For the text-containing cell, return its midpoint in [X, Y] coordinate format. 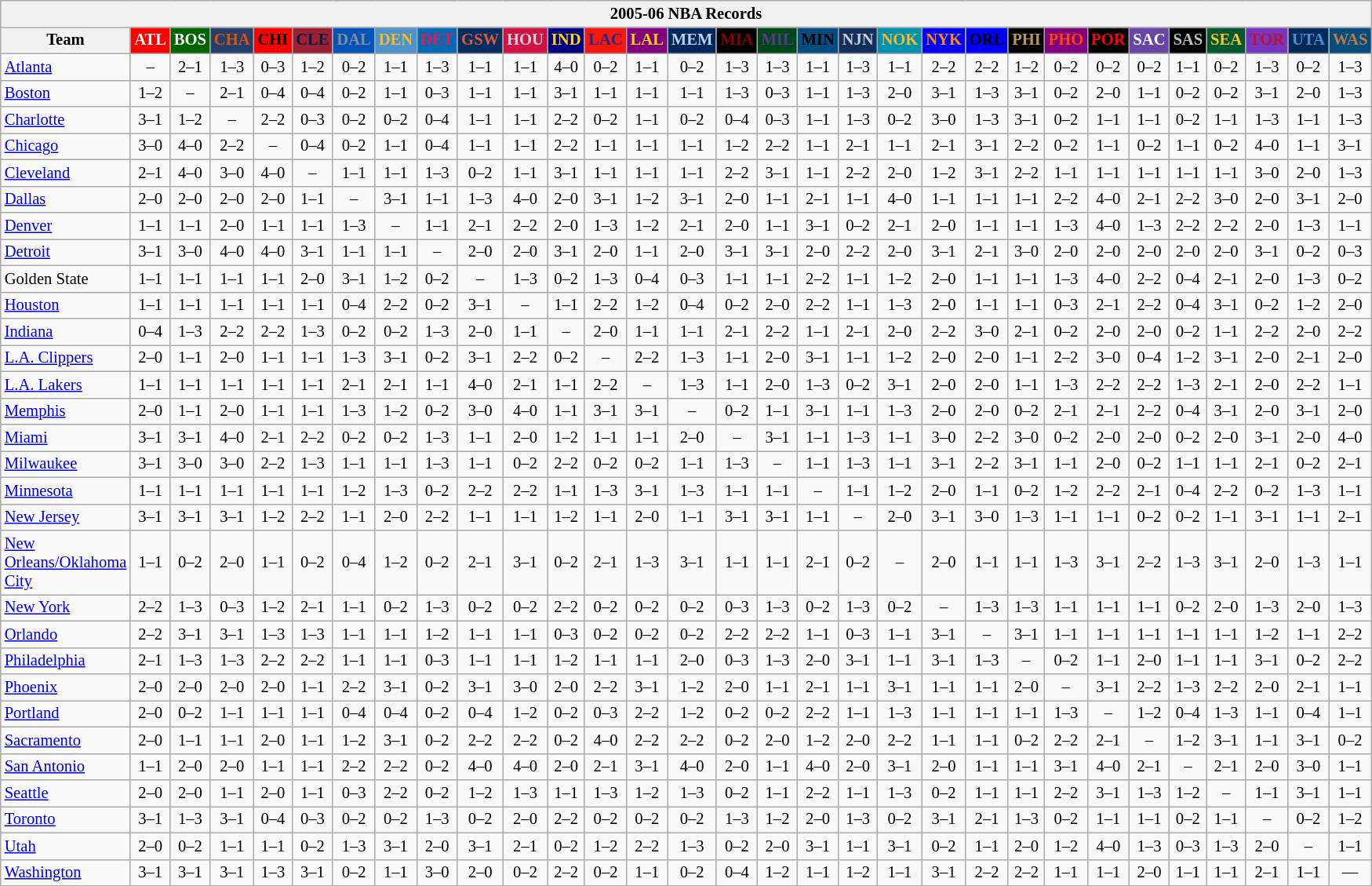
Phoenix [66, 687]
MIN [818, 40]
IND [566, 40]
Houston [66, 305]
Toronto [66, 819]
Miami [66, 437]
Charlotte [66, 120]
PHO [1066, 40]
POR [1108, 40]
Memphis [66, 411]
SAS [1188, 40]
Boston [66, 93]
Denver [66, 225]
GSW [480, 40]
Golden State [66, 279]
DEN [395, 40]
New Jersey [66, 517]
DET [437, 40]
MIL [778, 40]
Orlando [66, 634]
ORL [987, 40]
WAS [1350, 40]
LAL [647, 40]
Minnesota [66, 490]
HOU [526, 40]
Dallas [66, 199]
Washington [66, 873]
Team [66, 40]
CHI [273, 40]
TOR [1267, 40]
NOK [901, 40]
Milwaukee [66, 464]
SAC [1148, 40]
DAL [353, 40]
CHA [232, 40]
BOS [190, 40]
MIA [737, 40]
SEA [1226, 40]
Detroit [66, 252]
PHI [1026, 40]
San Antonio [66, 767]
Utah [66, 846]
Cleveland [66, 173]
L.A. Lakers [66, 385]
ATL [151, 40]
New Orleans/Oklahoma City [66, 563]
Portland [66, 713]
L.A. Clippers [66, 358]
Philadelphia [66, 661]
MEM [692, 40]
Chicago [66, 146]
UTA [1308, 40]
LAC [606, 40]
NJN [858, 40]
Sacramento [66, 740]
2005-06 NBA Records [686, 13]
New York [66, 607]
Seattle [66, 793]
CLE [312, 40]
NYK [944, 40]
Indiana [66, 332]
— [1350, 873]
Atlanta [66, 67]
